Find where the given text appears and provide that cell's center as (X, Y) coordinate. 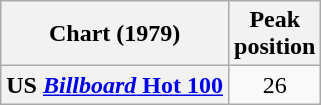
Peakposition (275, 34)
US Billboard Hot 100 (115, 85)
26 (275, 85)
Chart (1979) (115, 34)
